For the text-containing cell, return its midpoint in (x, y) coordinate format. 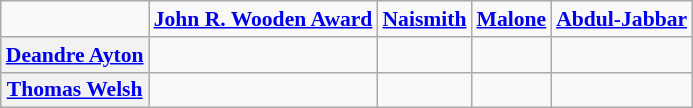
Malone (512, 19)
Naismith (424, 19)
Thomas Welsh (75, 90)
John R. Wooden Award (264, 19)
Abdul-Jabbar (622, 19)
Deandre Ayton (75, 55)
